Detect which cell encompasses the target text, then output its (x, y) center coordinate. 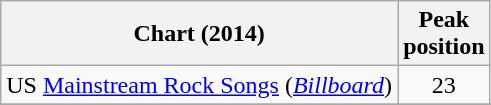
Chart (2014) (200, 34)
23 (444, 85)
US Mainstream Rock Songs (Billboard) (200, 85)
Peakposition (444, 34)
